From the cell containing the given text, extract its center point as [X, Y] coordinate. 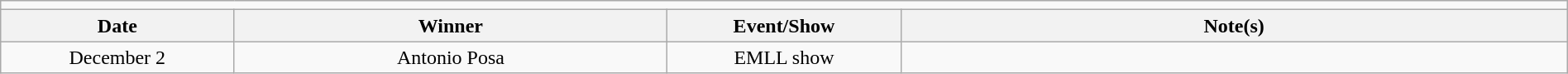
Event/Show [784, 26]
Note(s) [1234, 26]
December 2 [117, 57]
EMLL show [784, 57]
Winner [451, 26]
Antonio Posa [451, 57]
Date [117, 26]
